Capture the cell that displays the provided text and extract its [x, y] central coordinate. 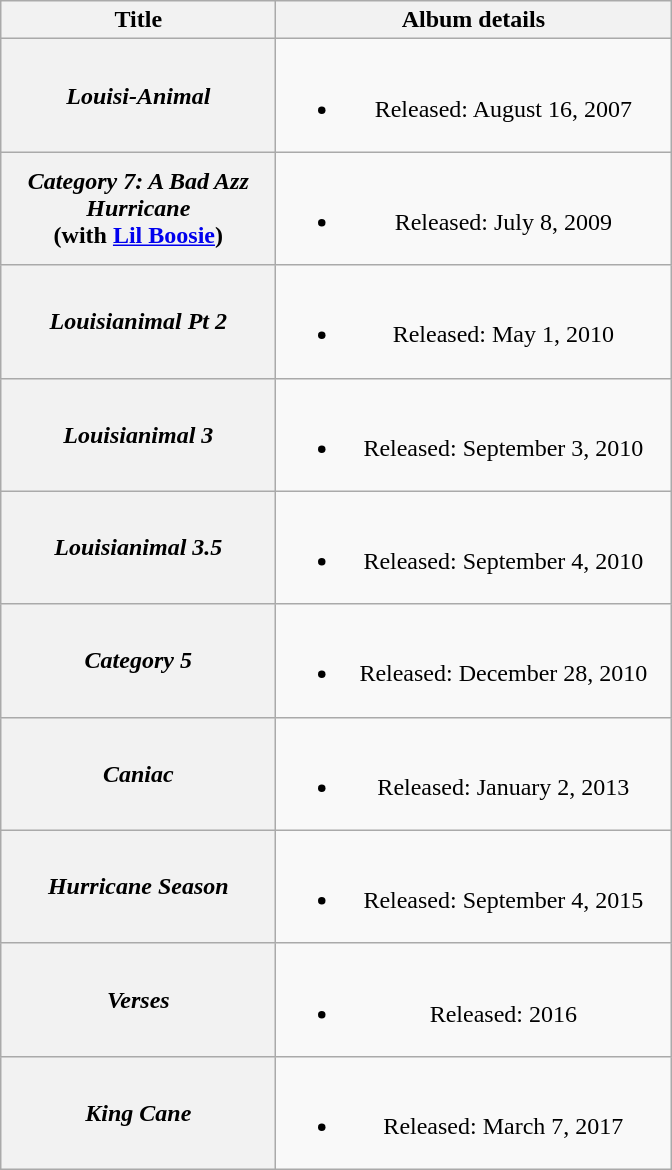
Category 5 [138, 660]
Released: 2016 [474, 1000]
Released: August 16, 2007 [474, 96]
Released: December 28, 2010 [474, 660]
Louisi-Animal [138, 96]
Released: July 8, 2009 [474, 208]
Hurricane Season [138, 886]
Louisianimal 3 [138, 434]
Released: September 4, 2010 [474, 548]
Louisianimal Pt 2 [138, 322]
Title [138, 20]
Released: January 2, 2013 [474, 774]
Released: September 4, 2015 [474, 886]
Louisianimal 3.5 [138, 548]
Verses [138, 1000]
Released: March 7, 2017 [474, 1112]
Released: May 1, 2010 [474, 322]
Released: September 3, 2010 [474, 434]
Category 7: A Bad Azz Hurricane(with Lil Boosie) [138, 208]
Caniac [138, 774]
King Cane [138, 1112]
Album details [474, 20]
